Determine the (x, y) coordinate at the center of the cell enclosing the given text.  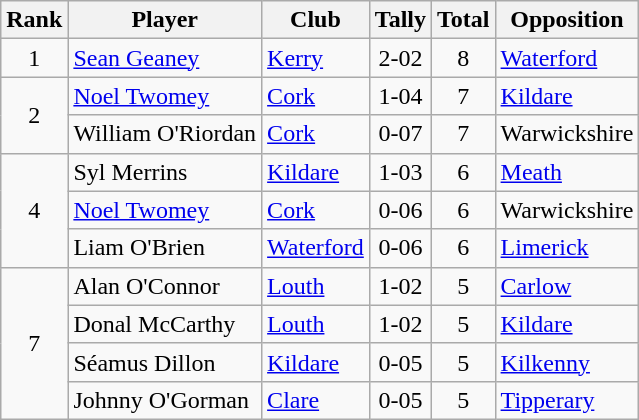
0-07 (400, 134)
Carlow (567, 286)
Tipperary (567, 400)
2-02 (400, 58)
Kilkenny (567, 362)
Sean Geaney (165, 58)
Opposition (567, 20)
1 (34, 58)
Syl Merrins (165, 172)
Meath (567, 172)
Kerry (316, 58)
1-03 (400, 172)
2 (34, 115)
Player (165, 20)
Rank (34, 20)
Limerick (567, 248)
1-04 (400, 96)
Donal McCarthy (165, 324)
Club (316, 20)
William O'Riordan (165, 134)
4 (34, 210)
Tally (400, 20)
Johnny O'Gorman (165, 400)
Alan O'Connor (165, 286)
Clare (316, 400)
Total (464, 20)
Liam O'Brien (165, 248)
Séamus Dillon (165, 362)
8 (464, 58)
